Provide the [X, Y] coordinate of the cell's center where the given text is located.  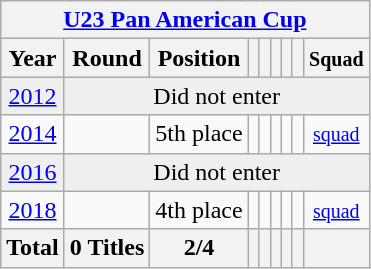
Total [33, 248]
2/4 [199, 248]
2016 [33, 172]
Round [107, 58]
4th place [199, 210]
Year [33, 58]
2012 [33, 96]
0 Titles [107, 248]
Squad [336, 58]
2014 [33, 134]
Position [199, 58]
2018 [33, 210]
5th place [199, 134]
U23 Pan American Cup [185, 20]
